Return [x, y] of the center of cell containing provided text 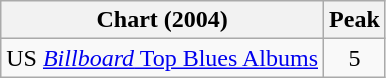
5 [355, 58]
US Billboard Top Blues Albums [162, 58]
Chart (2004) [162, 20]
Peak [355, 20]
